Locate the cell with the specified text and output its (x, y) center coordinate. 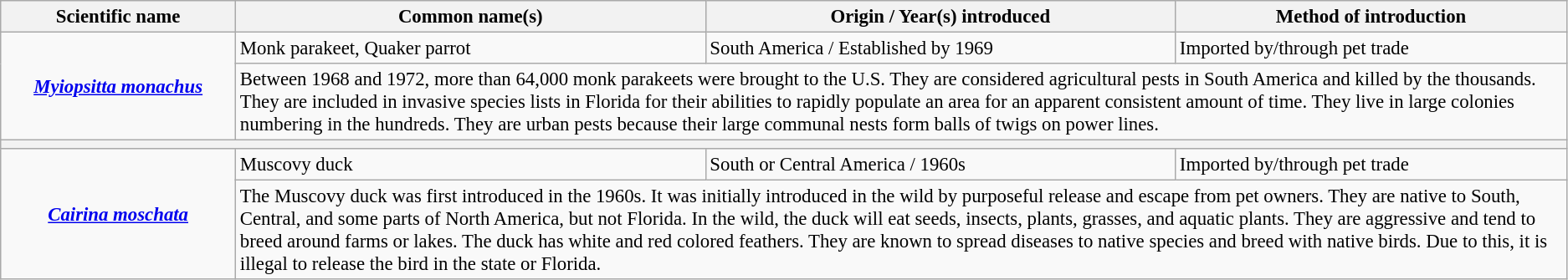
Muscovy duck (471, 165)
South America / Established by 1969 (940, 48)
Monk parakeet, Quaker parrot (471, 48)
Cairina moschata (119, 214)
Myiopsitta monachus (119, 87)
South or Central America / 1960s (940, 165)
Common name(s) (471, 17)
Scientific name (119, 17)
Method of introduction (1371, 17)
Origin / Year(s) introduced (940, 17)
